From the cell containing the given text, extract its center point as (x, y) coordinate. 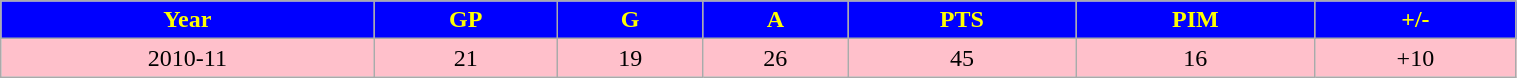
2010-11 (188, 58)
19 (630, 58)
G (630, 20)
Year (188, 20)
16 (1196, 58)
PTS (962, 20)
A (776, 20)
PIM (1196, 20)
+/- (1416, 20)
45 (962, 58)
GP (466, 20)
+10 (1416, 58)
21 (466, 58)
26 (776, 58)
